Extract the [X, Y] coordinate from the center of the cell holding the provided text.  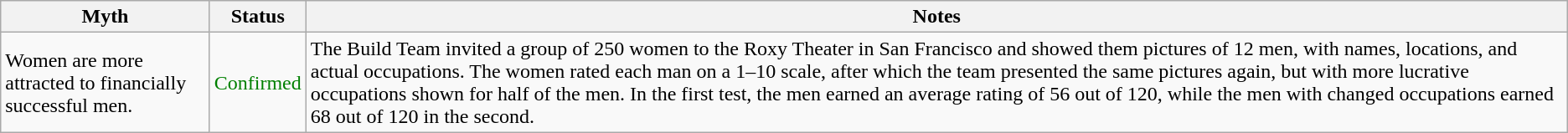
Confirmed [258, 82]
Status [258, 17]
Notes [936, 17]
Myth [106, 17]
Women are more attracted to financially successful men. [106, 82]
